Pinpoint the cell where the given text exists, returning its [x, y] midpoint coordinate. 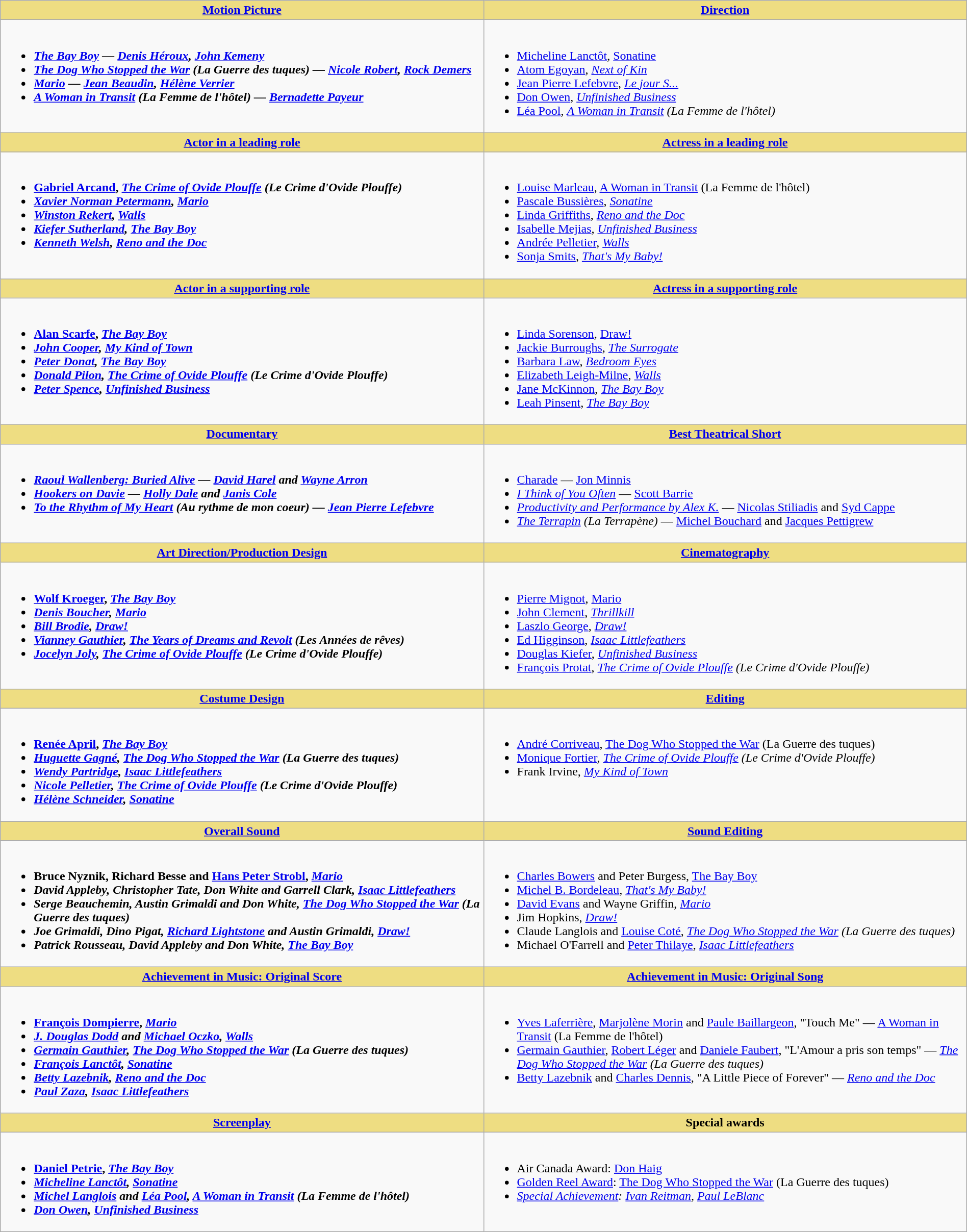
Actress in a leading role [725, 142]
Overall Sound [242, 831]
Costume Design [242, 698]
Achievement in Music: Original Score [242, 977]
Sound Editing [725, 831]
Editing [725, 698]
Screenplay [242, 1123]
Achievement in Music: Original Song [725, 977]
Air Canada Award: Don HaigGolden Reel Award: The Dog Who Stopped the War (La Guerre des tuques)Special Achievement: Ivan Reitman, Paul LeBlanc [725, 1182]
Actress in a supporting role [725, 288]
Documentary [242, 434]
Actor in a supporting role [242, 288]
Best Theatrical Short [725, 434]
Special awards [725, 1123]
Art Direction/Production Design [242, 552]
Direction [725, 10]
Actor in a leading role [242, 142]
Motion Picture [242, 10]
Cinematography [725, 552]
